Return [X, Y] of the center of cell containing provided text 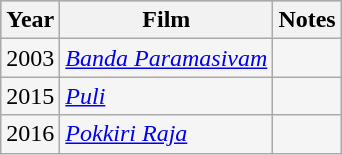
Notes [307, 20]
Puli [166, 96]
Film [166, 20]
2016 [30, 134]
2015 [30, 96]
Pokkiri Raja [166, 134]
2003 [30, 58]
Year [30, 20]
Banda Paramasivam [166, 58]
